Pinpoint the cell where the given text exists, returning its (x, y) midpoint coordinate. 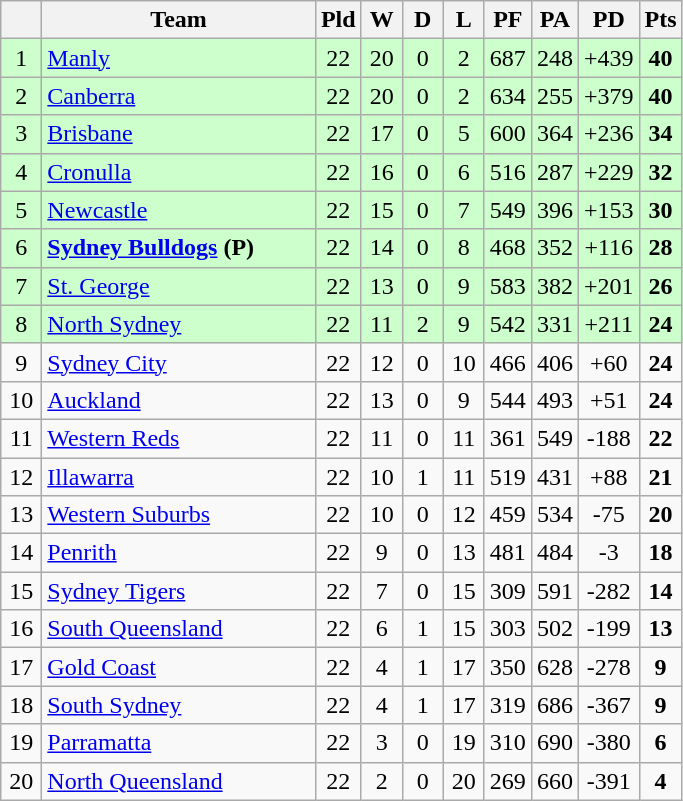
352 (554, 248)
534 (554, 515)
PA (554, 20)
255 (554, 96)
21 (660, 477)
Team (179, 20)
Sydney Tigers (179, 591)
-3 (608, 553)
34 (660, 134)
+379 (608, 96)
+229 (608, 172)
Canberra (179, 96)
+88 (608, 477)
South Sydney (179, 705)
303 (508, 629)
600 (508, 134)
Sydney Bulldogs (P) (179, 248)
+211 (608, 324)
St. George (179, 286)
D (422, 20)
PD (608, 20)
628 (554, 667)
South Queensland (179, 629)
32 (660, 172)
PF (508, 20)
431 (554, 477)
L (464, 20)
481 (508, 553)
544 (508, 400)
Auckland (179, 400)
+236 (608, 134)
+201 (608, 286)
26 (660, 286)
Cronulla (179, 172)
North Sydney (179, 324)
-282 (608, 591)
364 (554, 134)
-391 (608, 781)
-188 (608, 438)
Brisbane (179, 134)
406 (554, 362)
Penrith (179, 553)
660 (554, 781)
-278 (608, 667)
W (382, 20)
361 (508, 438)
Western Suburbs (179, 515)
Parramatta (179, 743)
Gold Coast (179, 667)
542 (508, 324)
+51 (608, 400)
-367 (608, 705)
310 (508, 743)
331 (554, 324)
466 (508, 362)
502 (554, 629)
Newcastle (179, 210)
350 (508, 667)
484 (554, 553)
319 (508, 705)
591 (554, 591)
519 (508, 477)
-199 (608, 629)
583 (508, 286)
North Queensland (179, 781)
Manly (179, 58)
30 (660, 210)
287 (554, 172)
Pld (338, 20)
309 (508, 591)
493 (554, 400)
516 (508, 172)
-380 (608, 743)
28 (660, 248)
Western Reds (179, 438)
269 (508, 781)
Pts (660, 20)
Sydney City (179, 362)
+439 (608, 58)
687 (508, 58)
248 (554, 58)
382 (554, 286)
468 (508, 248)
396 (554, 210)
459 (508, 515)
+60 (608, 362)
634 (508, 96)
690 (554, 743)
Illawarra (179, 477)
-75 (608, 515)
+153 (608, 210)
+116 (608, 248)
686 (554, 705)
